Output the [x, y] coordinate of the center of the cell containing the given text.  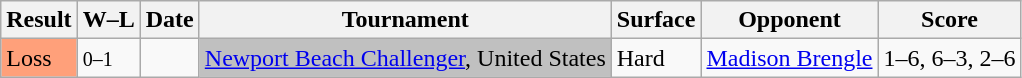
Newport Beach Challenger, United States [405, 58]
Surface [656, 20]
Madison Brengle [790, 58]
Opponent [790, 20]
W–L [108, 20]
Loss [39, 58]
Tournament [405, 20]
Score [950, 20]
1–6, 6–3, 2–6 [950, 58]
Result [39, 20]
0–1 [108, 58]
Date [170, 20]
Hard [656, 58]
